Detect which cell encompasses the target text, then output its (x, y) center coordinate. 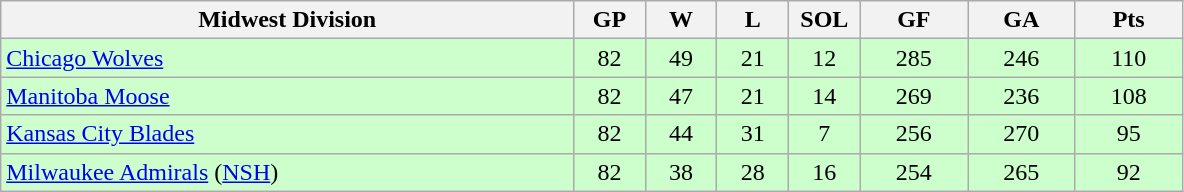
28 (753, 172)
49 (681, 58)
110 (1129, 58)
Chicago Wolves (288, 58)
38 (681, 172)
269 (914, 96)
14 (825, 96)
92 (1129, 172)
Kansas City Blades (288, 134)
44 (681, 134)
31 (753, 134)
SOL (825, 20)
270 (1022, 134)
GA (1022, 20)
7 (825, 134)
95 (1129, 134)
12 (825, 58)
108 (1129, 96)
W (681, 20)
256 (914, 134)
Pts (1129, 20)
GP (610, 20)
L (753, 20)
Midwest Division (288, 20)
47 (681, 96)
265 (1022, 172)
16 (825, 172)
Milwaukee Admirals (NSH) (288, 172)
246 (1022, 58)
Manitoba Moose (288, 96)
285 (914, 58)
GF (914, 20)
236 (1022, 96)
254 (914, 172)
